Find where the given text appears and provide that cell's center as (X, Y) coordinate. 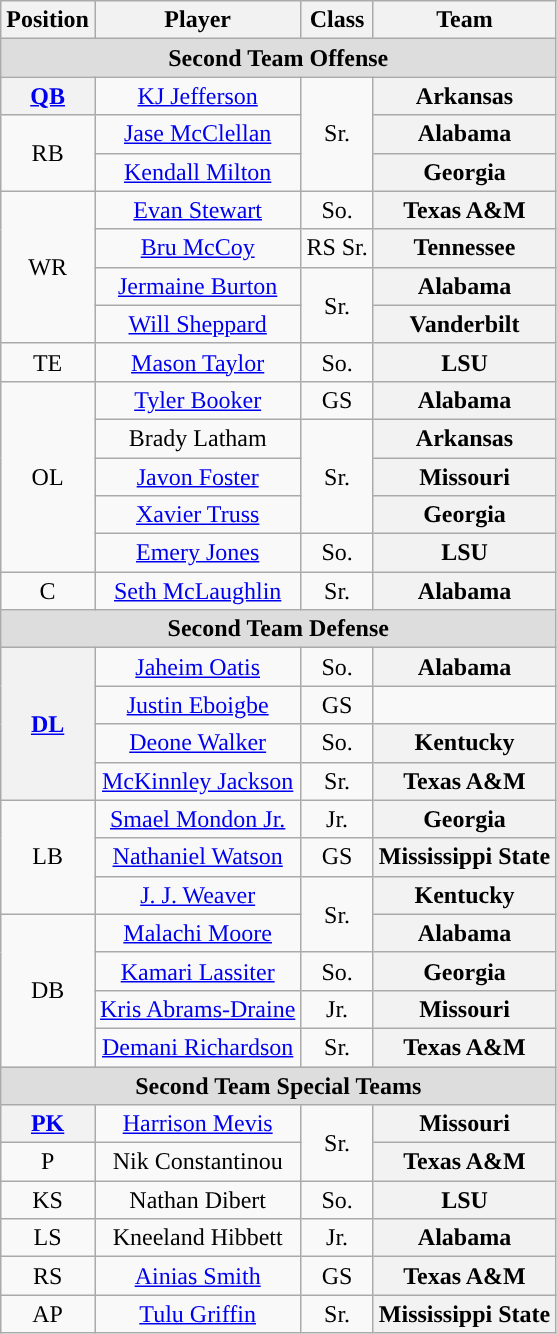
WR (48, 267)
Jase McClellan (197, 134)
QB (48, 96)
Tennessee (464, 248)
Player (197, 20)
P (48, 1162)
Jaheim Oatis (197, 667)
LB (48, 857)
Second Team Offense (278, 58)
Evan Stewart (197, 210)
Malachi Moore (197, 933)
Bru McCoy (197, 248)
RS Sr. (337, 248)
Kneeland Hibbett (197, 1238)
Position (48, 20)
RB (48, 153)
Demani Richardson (197, 1047)
KJ Jefferson (197, 96)
Nathaniel Watson (197, 857)
Brady Latham (197, 438)
Mason Taylor (197, 362)
Justin Eboigbe (197, 705)
Seth McLaughlin (197, 591)
AP (48, 1314)
Nik Constantinou (197, 1162)
Second Team Defense (278, 629)
Smael Mondon Jr. (197, 819)
TE (48, 362)
Second Team Special Teams (278, 1085)
Vanderbilt (464, 324)
OL (48, 476)
PK (48, 1124)
Ainias Smith (197, 1276)
DL (48, 724)
Tyler Booker (197, 400)
Javon Foster (197, 477)
Class (337, 20)
Team (464, 20)
C (48, 591)
Xavier Truss (197, 515)
Emery Jones (197, 553)
Will Sheppard (197, 324)
Kris Abrams-Draine (197, 1009)
Kamari Lassiter (197, 971)
Kendall Milton (197, 172)
LS (48, 1238)
RS (48, 1276)
Jermaine Burton (197, 286)
KS (48, 1200)
McKinnley Jackson (197, 781)
Nathan Dibert (197, 1200)
Harrison Mevis (197, 1124)
Tulu Griffin (197, 1314)
DB (48, 990)
J. J. Weaver (197, 895)
Deone Walker (197, 743)
